Scan for the cell matching the given text and deliver its [x, y] coordinate at center. 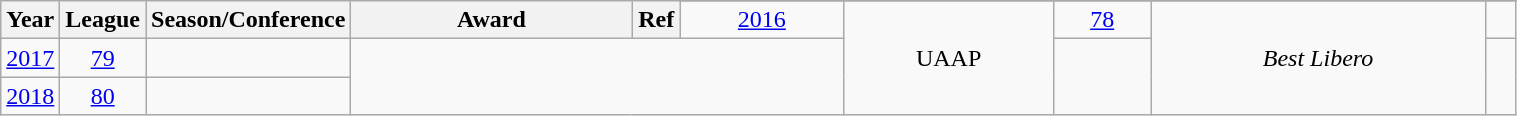
Award [492, 20]
Ref [656, 20]
Season/Conference [248, 20]
Year [30, 20]
UAAP [948, 58]
2016 [762, 20]
2017 [30, 58]
78 [1102, 20]
80 [103, 96]
79 [103, 58]
League [103, 20]
Best Libero [1318, 58]
2018 [30, 96]
